Determine the (X, Y) coordinate at the center of the cell enclosing the given text.  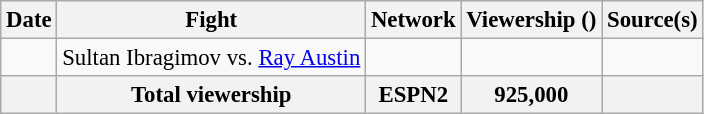
Date (29, 20)
Fight (212, 20)
Viewership () (532, 20)
Sultan Ibragimov vs. Ray Austin (212, 58)
Total viewership (212, 95)
Network (414, 20)
ESPN2 (414, 95)
Source(s) (652, 20)
925,000 (532, 95)
